Determine the [x, y] coordinate at the center of the cell enclosing the given text.  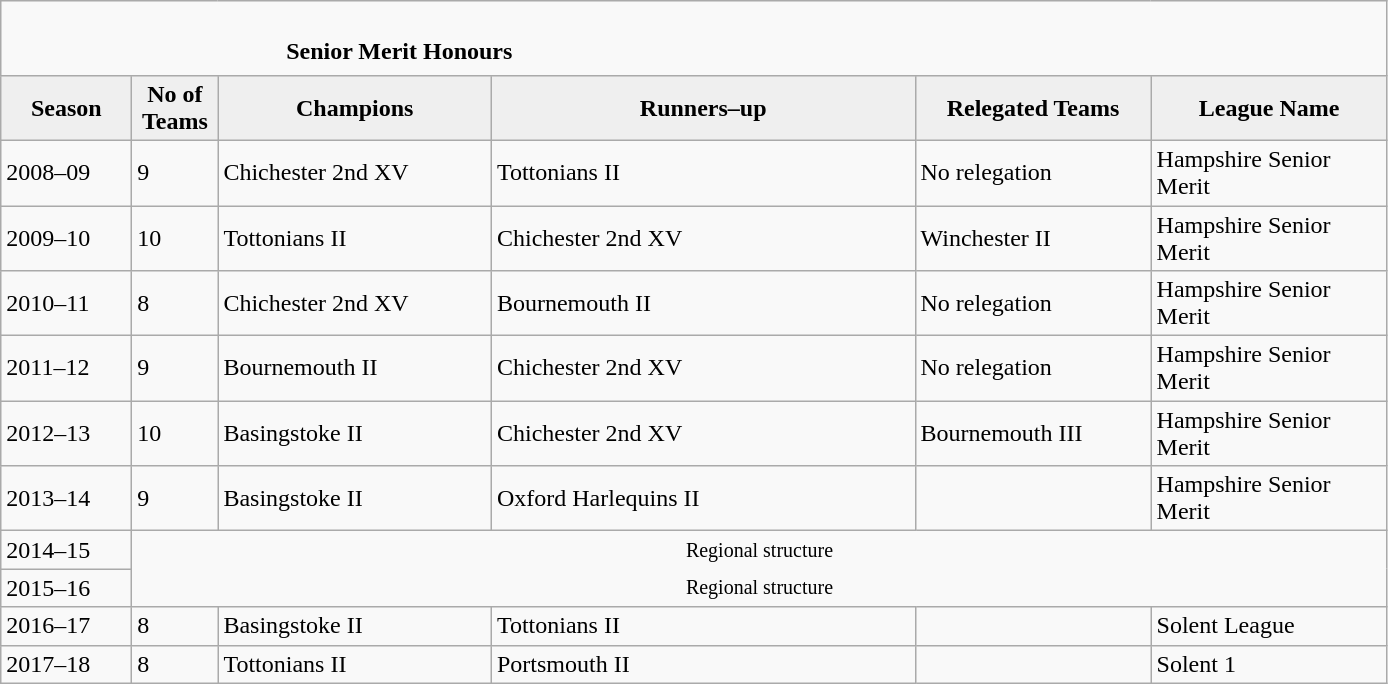
Oxford Harlequins II [703, 498]
Portsmouth II [703, 664]
2008–09 [66, 172]
2011–12 [66, 368]
2009–10 [66, 238]
2014–15 [66, 550]
2016–17 [66, 626]
No of Teams [175, 108]
Season [66, 108]
Solent 1 [1269, 664]
League Name [1269, 108]
Relegated Teams [1033, 108]
Winchester II [1033, 238]
2017–18 [66, 664]
Champions [355, 108]
Solent League [1269, 626]
Bournemouth III [1033, 434]
2013–14 [66, 498]
2015–16 [66, 588]
2012–13 [66, 434]
Runners–up [703, 108]
2010–11 [66, 304]
